Provide the [X, Y] coordinate of the cell's center where the given text is located.  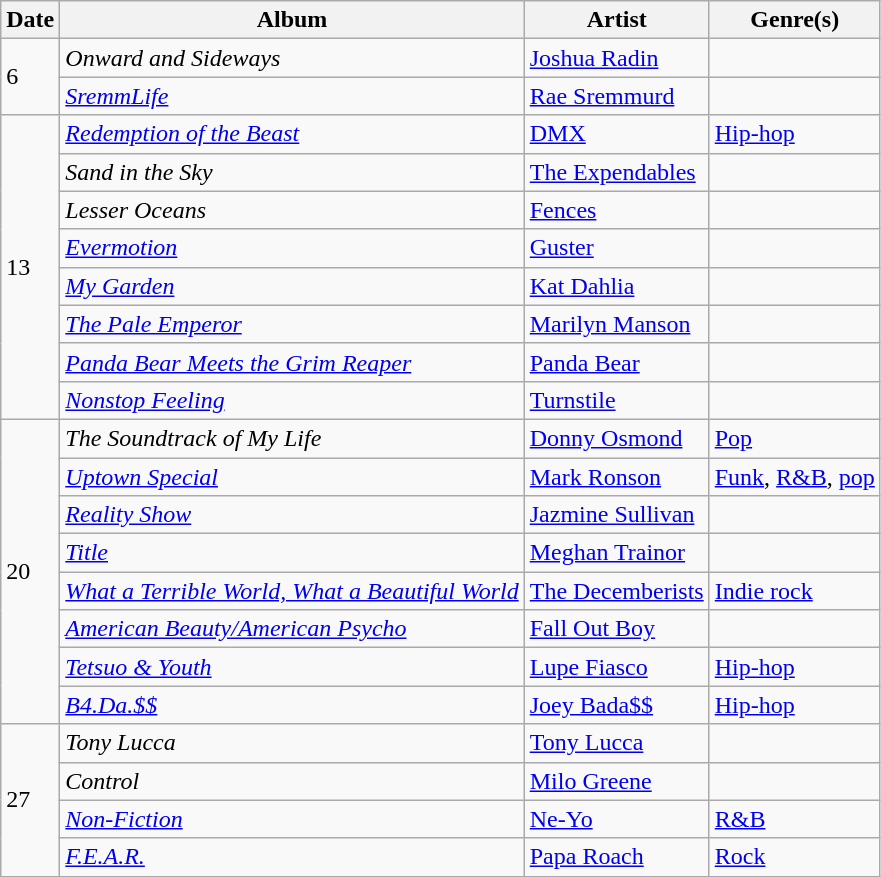
Title [292, 553]
6 [30, 77]
F.E.A.R. [292, 857]
Ne-Yo [616, 819]
Panda Bear Meets the Grim Reaper [292, 362]
20 [30, 571]
Non-Fiction [292, 819]
My Garden [292, 286]
Control [292, 781]
Uptown Special [292, 477]
DMX [616, 134]
Pop [794, 438]
Marilyn Manson [616, 324]
Redemption of the Beast [292, 134]
Kat Dahlia [616, 286]
Panda Bear [616, 362]
SremmLife [292, 96]
Milo Greene [616, 781]
Fall Out Boy [616, 629]
The Expendables [616, 172]
13 [30, 267]
The Soundtrack of My Life [292, 438]
Indie rock [794, 591]
Mark Ronson [616, 477]
Joey Bada$$ [616, 705]
Donny Osmond [616, 438]
Papa Roach [616, 857]
Evermotion [292, 248]
Guster [616, 248]
What a Terrible World, What a Beautiful World [292, 591]
Genre(s) [794, 20]
Funk, R&B, pop [794, 477]
Album [292, 20]
Lupe Fiasco [616, 667]
Lesser Oceans [292, 210]
B4.Da.$$ [292, 705]
Joshua Radin [616, 58]
Turnstile [616, 400]
27 [30, 800]
Rae Sremmurd [616, 96]
Meghan Trainor [616, 553]
The Pale Emperor [292, 324]
The Decemberists [616, 591]
Onward and Sideways [292, 58]
Nonstop Feeling [292, 400]
Artist [616, 20]
Jazmine Sullivan [616, 515]
Rock [794, 857]
Tetsuo & Youth [292, 667]
Reality Show [292, 515]
R&B [794, 819]
Date [30, 20]
Sand in the Sky [292, 172]
Fences [616, 210]
American Beauty/American Psycho [292, 629]
